Determine the [X, Y] coordinate at the center of the cell enclosing the given text.  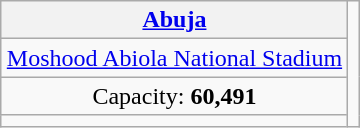
Moshood Abiola National Stadium [174, 58]
Capacity: 60,491 [174, 96]
Abuja [174, 20]
